Output the [x, y] coordinate of the center of the cell containing the given text.  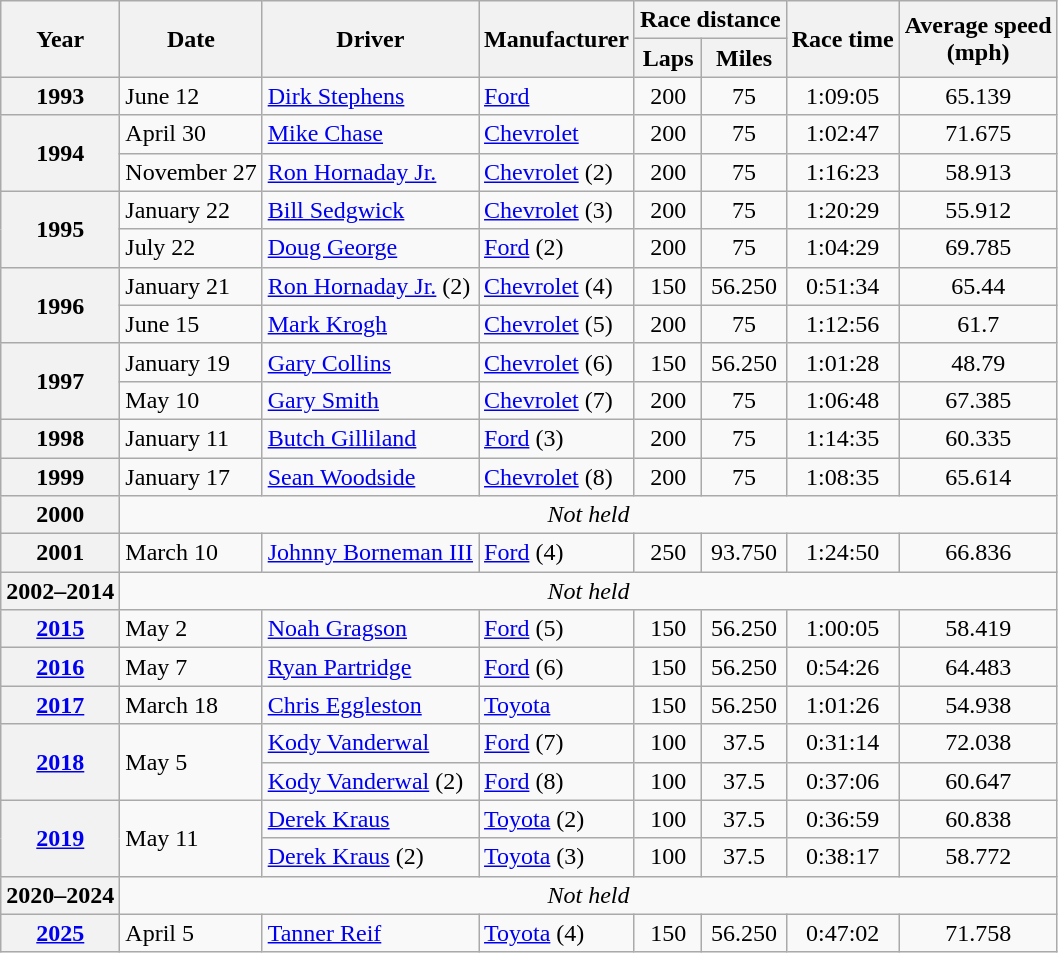
January 21 [191, 286]
November 27 [191, 172]
2020–2024 [60, 895]
Ford (4) [557, 553]
1:08:35 [842, 477]
2015 [60, 629]
April 30 [191, 134]
65.44 [978, 286]
48.79 [978, 362]
60.838 [978, 819]
60.335 [978, 438]
Toyota (3) [557, 857]
Laps [668, 58]
0:38:17 [842, 857]
1996 [60, 305]
June 12 [191, 96]
250 [668, 553]
May 5 [191, 762]
2019 [60, 838]
1:01:28 [842, 362]
Ford (3) [557, 438]
Mark Krogh [370, 324]
2017 [60, 705]
1994 [60, 153]
Dirk Stephens [370, 96]
Gary Smith [370, 400]
1999 [60, 477]
Kody Vanderwal [370, 743]
Chevrolet (8) [557, 477]
0:54:26 [842, 667]
Date [191, 39]
Derek Kraus (2) [370, 857]
58.419 [978, 629]
Chevrolet (5) [557, 324]
64.483 [978, 667]
Tanner Reif [370, 933]
Chris Eggleston [370, 705]
Ron Hornaday Jr. [370, 172]
Butch Gilliland [370, 438]
54.938 [978, 705]
Ford (6) [557, 667]
Toyota (4) [557, 933]
2018 [60, 762]
Ron Hornaday Jr. (2) [370, 286]
March 18 [191, 705]
Chevrolet [557, 134]
69.785 [978, 248]
1995 [60, 229]
July 22 [191, 248]
Ford [557, 96]
0:47:02 [842, 933]
66.836 [978, 553]
2000 [60, 515]
1:06:48 [842, 400]
Ford (7) [557, 743]
0:36:59 [842, 819]
1:20:29 [842, 210]
Chevrolet (6) [557, 362]
2016 [60, 667]
January 17 [191, 477]
Kody Vanderwal (2) [370, 781]
Ford (8) [557, 781]
May 2 [191, 629]
1:14:35 [842, 438]
Chevrolet (7) [557, 400]
0:51:34 [842, 286]
Ryan Partridge [370, 667]
June 15 [191, 324]
Gary Collins [370, 362]
60.647 [978, 781]
1:01:26 [842, 705]
1:24:50 [842, 553]
March 10 [191, 553]
58.772 [978, 857]
Driver [370, 39]
January 22 [191, 210]
2025 [60, 933]
2001 [60, 553]
Toyota [557, 705]
1:16:23 [842, 172]
May 7 [191, 667]
72.038 [978, 743]
1:02:47 [842, 134]
Doug George [370, 248]
Manufacturer [557, 39]
Noah Gragson [370, 629]
1:00:05 [842, 629]
61.7 [978, 324]
Mike Chase [370, 134]
2002–2014 [60, 591]
Chevrolet (3) [557, 210]
55.912 [978, 210]
January 11 [191, 438]
0:37:06 [842, 781]
1993 [60, 96]
67.385 [978, 400]
Ford (2) [557, 248]
65.139 [978, 96]
Race distance [710, 20]
Ford (5) [557, 629]
Race time [842, 39]
58.913 [978, 172]
1:04:29 [842, 248]
71.758 [978, 933]
Johnny Borneman III [370, 553]
Sean Woodside [370, 477]
Year [60, 39]
1:09:05 [842, 96]
January 19 [191, 362]
1997 [60, 381]
Chevrolet (2) [557, 172]
May 11 [191, 838]
93.750 [744, 553]
71.675 [978, 134]
Miles [744, 58]
May 10 [191, 400]
65.614 [978, 477]
April 5 [191, 933]
Average speed(mph) [978, 39]
Bill Sedgwick [370, 210]
Chevrolet (4) [557, 286]
1998 [60, 438]
1:12:56 [842, 324]
0:31:14 [842, 743]
Derek Kraus [370, 819]
Toyota (2) [557, 819]
